Pinpoint the cell where the given text exists, returning its (x, y) midpoint coordinate. 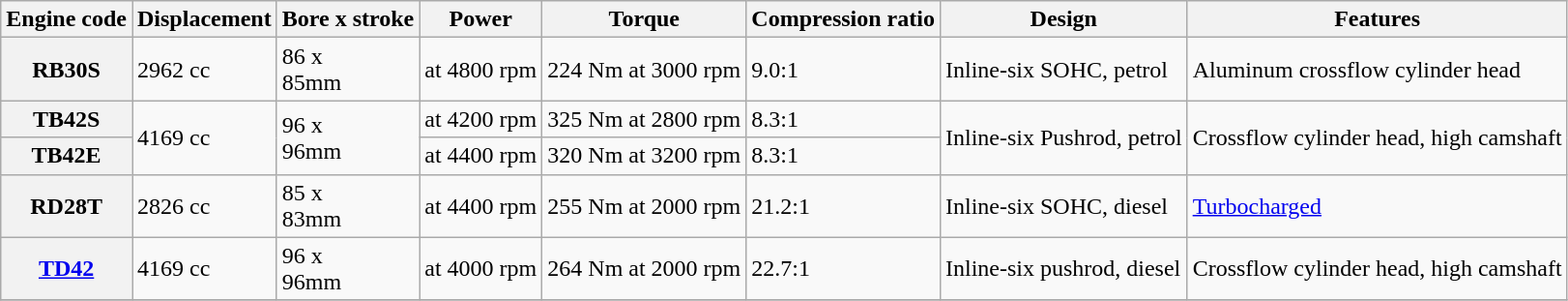
at 4000 rpm (481, 269)
Inline-six Pushrod, petrol (1063, 137)
Inline-six pushrod, diesel (1063, 269)
TB42E (67, 156)
Displacement (204, 19)
Compression ratio (843, 19)
RB30S (67, 70)
21.2:1 (843, 205)
Turbocharged (1377, 205)
Power (481, 19)
9.0:1 (843, 70)
85 x83mm (348, 205)
at 4800 rpm (481, 70)
Features (1377, 19)
2826 cc (204, 205)
325 Nm at 2800 rpm (644, 119)
Inline-six SOHC, diesel (1063, 205)
86 x85mm (348, 70)
Engine code (67, 19)
320 Nm at 3200 rpm (644, 156)
Inline-six SOHC, petrol (1063, 70)
Bore x stroke (348, 19)
2962 cc (204, 70)
22.7:1 (843, 269)
Torque (644, 19)
TB42S (67, 119)
264 Nm at 2000 rpm (644, 269)
at 4200 rpm (481, 119)
Design (1063, 19)
224 Nm at 3000 rpm (644, 70)
Aluminum crossflow cylinder head (1377, 70)
TD42 (67, 269)
RD28T (67, 205)
255 Nm at 2000 rpm (644, 205)
